Identify which cell holds the provided text, then report its [X, Y] central coordinate. 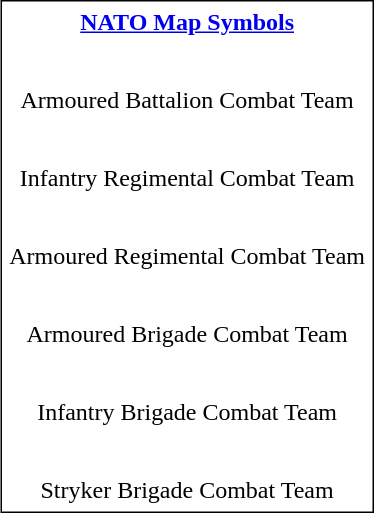
Stryker Brigade Combat Team [188, 490]
Armoured Brigade Combat Team [188, 334]
Armoured Battalion Combat Team [188, 100]
Infantry Regimental Combat Team [188, 178]
Armoured Regimental Combat Team [188, 256]
NATO Map Symbols [188, 22]
Infantry Brigade Combat Team [188, 412]
